Capture the cell that displays the provided text and extract its [X, Y] central coordinate. 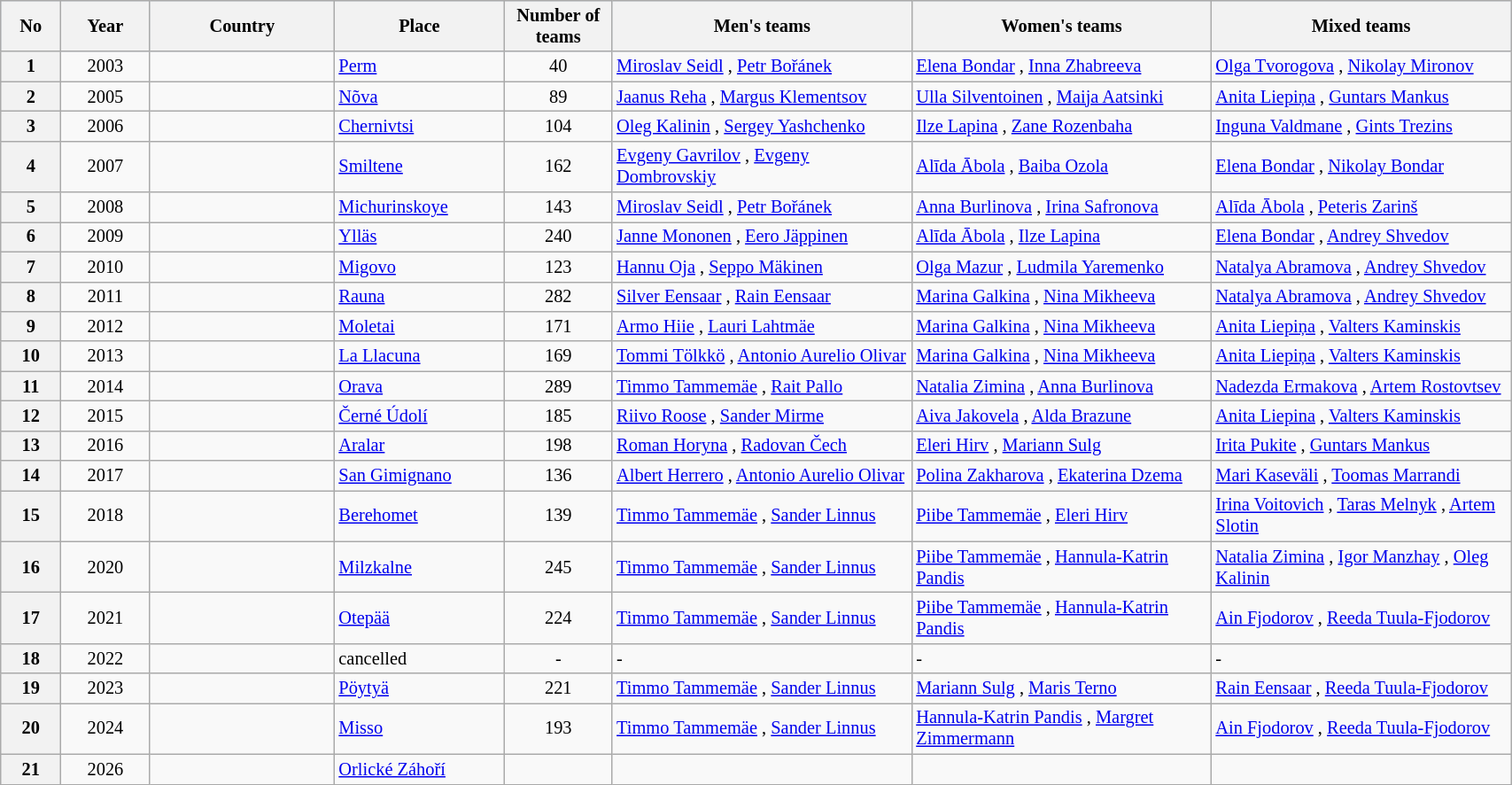
Anna Burlinova , Irina Safronova [1061, 207]
14 [31, 476]
19 [31, 688]
143 [558, 207]
20 [31, 728]
2021 [105, 618]
2017 [105, 476]
Otepää [419, 618]
9 [31, 326]
5 [31, 207]
Pöytyä [419, 688]
2015 [105, 416]
Ylläs [419, 237]
Ulla Silventoinen , Maija Aatsinki [1061, 97]
Inguna Valdmane , Gints Trezins [1361, 126]
Mixed teams [1361, 26]
Perm [419, 66]
Women's teams [1061, 26]
123 [558, 267]
16 [31, 567]
Year [105, 26]
Irina Voitovich , Taras Melnyk , Artem Slotin [1361, 516]
15 [31, 516]
4 [31, 167]
Albert Herrero , Antonio Aurelio Olivar [762, 476]
Moletai [419, 326]
2020 [105, 567]
89 [558, 97]
136 [558, 476]
Rain Eensaar , Reeda Tuula-Fjodorov [1361, 688]
Misso [419, 728]
198 [558, 446]
Country [242, 26]
11 [31, 386]
Smiltene [419, 167]
Evgeny Gavrilov , Evgeny Dombrovskiy [762, 167]
Migovo [419, 267]
Anita Liepiņa , Guntars Mankus [1361, 97]
Nadezda Ermakova , Artem Rostovtsev [1361, 386]
185 [558, 416]
3 [31, 126]
Mari Kaseväli , Toomas Marrandi [1361, 476]
224 [558, 618]
8 [31, 297]
2007 [105, 167]
2026 [105, 769]
240 [558, 237]
cancelled [419, 658]
Mariann Sulg , Maris Terno [1061, 688]
Place [419, 26]
Aiva Jakovela , Alda Brazune [1061, 416]
Hannu Oja , Seppo Mäkinen [762, 267]
12 [31, 416]
Olga Tvorogova , Nikolay Mironov [1361, 66]
No [31, 26]
6 [31, 237]
2024 [105, 728]
Irita Pukite , Guntars Mankus [1361, 446]
Milzkalne [419, 567]
Rauna [419, 297]
Armo Hiie , Lauri Lahtmäe [762, 326]
2006 [105, 126]
Anita Liepina , Valters Kaminskis [1361, 416]
Polina Zakharova , Ekaterina Dzema [1061, 476]
Olga Mazur , Ludmila Yaremenko [1061, 267]
162 [558, 167]
Michurinskoye [419, 207]
40 [558, 66]
Alīda Ābola , Ilze Lapina [1061, 237]
Elena Bondar , Inna Zhabreeva [1061, 66]
221 [558, 688]
La Llacuna [419, 356]
Elena Bondar , Andrey Shvedov [1361, 237]
San Gimignano [419, 476]
21 [31, 769]
Alīda Ābola , Peteris Zarinš [1361, 207]
2005 [105, 97]
Janne Mononen , Eero Jäppinen [762, 237]
Berehomet [419, 516]
Nõva [419, 97]
Alīda Ābola , Baiba Ozola [1061, 167]
10 [31, 356]
2018 [105, 516]
171 [558, 326]
Men's teams [762, 26]
Orlické Záhoří [419, 769]
Elena Bondar , Nikolay Bondar [1361, 167]
1 [31, 66]
282 [558, 297]
Hannula-Katrin Pandis , Margret Zimmermann [1061, 728]
2022 [105, 658]
Jaanus Reha , Margus Klementsov [762, 97]
Natalia Zimina , Igor Manzhay , Oleg Kalinin [1361, 567]
2008 [105, 207]
2012 [105, 326]
17 [31, 618]
Number of teams [558, 26]
2023 [105, 688]
Orava [419, 386]
Ilze Lapina , Zane Rozenbaha [1061, 126]
Oleg Kalinin , Sergey Yashchenko [762, 126]
2010 [105, 267]
169 [558, 356]
2011 [105, 297]
Piibe Tammemäe , Eleri Hirv [1061, 516]
18 [31, 658]
2016 [105, 446]
289 [558, 386]
2 [31, 97]
139 [558, 516]
Timmo Tammemäe , Rait Pallo [762, 386]
2003 [105, 66]
Silver Eensaar , Rain Eensaar [762, 297]
Natalia Zimina , Anna Burlinova [1061, 386]
2009 [105, 237]
Eleri Hirv , Mariann Sulg [1061, 446]
2014 [105, 386]
245 [558, 567]
Riivo Roose , Sander Mirme [762, 416]
Chernivtsi [419, 126]
193 [558, 728]
104 [558, 126]
Tommi Tölkkö , Antonio Aurelio Olivar [762, 356]
Roman Horyna , Radovan Čech [762, 446]
2013 [105, 356]
Černé Údolí [419, 416]
7 [31, 267]
13 [31, 446]
Aralar [419, 446]
